Pinpoint the cell where the given text exists, returning its (X, Y) midpoint coordinate. 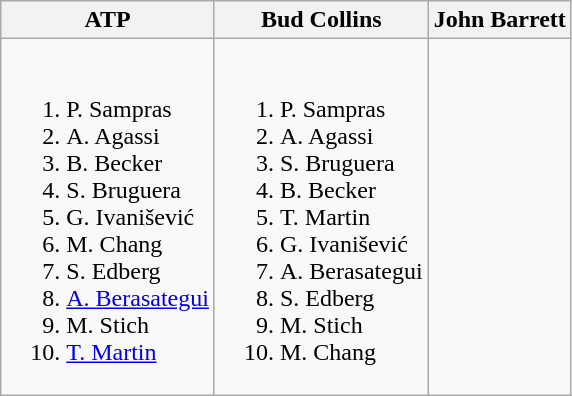
P. Sampras A. Agassi B. Becker S. Bruguera G. Ivanišević M. Chang S. Edberg A. Berasategui M. Stich T. Martin (108, 217)
P. Sampras A. Agassi S. Bruguera B. Becker T. Martin G. Ivanišević A. Berasategui S. Edberg M. Stich M. Chang (321, 217)
Bud Collins (321, 20)
ATP (108, 20)
John Barrett (500, 20)
